Detect which cell encompasses the target text, then output its [X, Y] center coordinate. 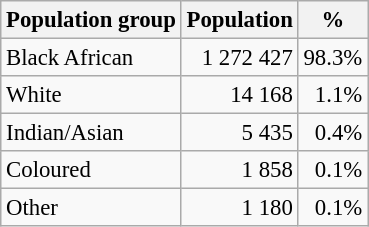
Population [240, 20]
1 272 427 [240, 58]
5 435 [240, 133]
Other [91, 208]
0.4% [332, 133]
98.3% [332, 58]
1.1% [332, 95]
14 168 [240, 95]
Population group [91, 20]
1 858 [240, 170]
White [91, 95]
Coloured [91, 170]
1 180 [240, 208]
Indian/Asian [91, 133]
% [332, 20]
Black African [91, 58]
